Return (X, Y) of the center of cell containing provided text 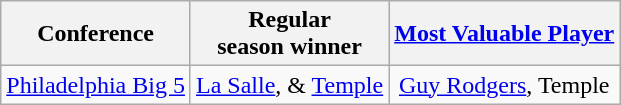
Guy Rodgers, Temple (504, 85)
Regular season winner (289, 34)
Most Valuable Player (504, 34)
Philadelphia Big 5 (96, 85)
La Salle, & Temple (289, 85)
Conference (96, 34)
